Detect which cell encompasses the target text, then output its [X, Y] center coordinate. 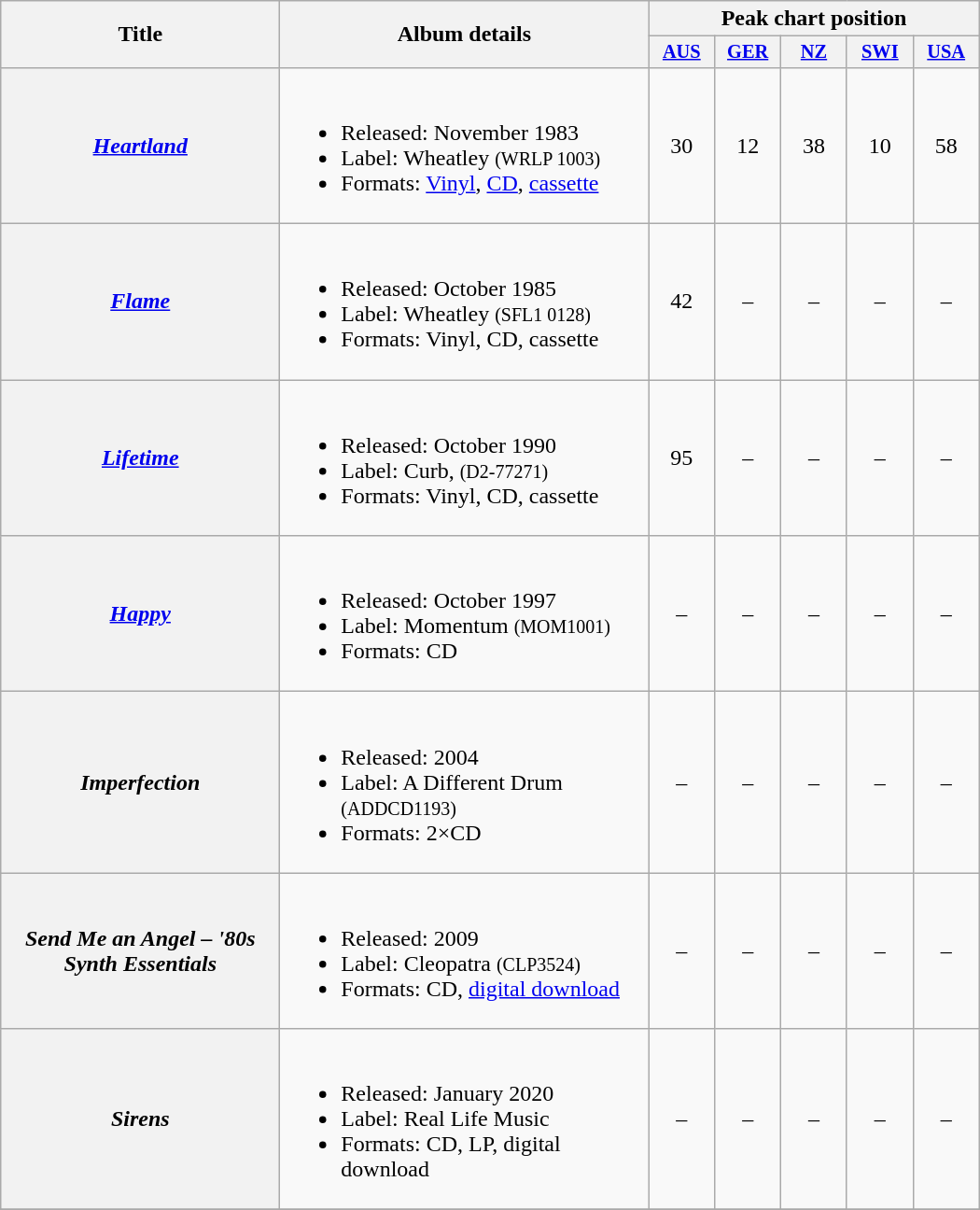
Released: 2009Label: Cleopatra (CLP3524)Formats: CD, digital download [465, 950]
Sirens [140, 1119]
30 [681, 146]
38 [814, 146]
Peak chart position [814, 19]
USA [946, 52]
SWI [879, 52]
Title [140, 35]
Happy [140, 614]
Send Me an Angel – '80s Synth Essentials [140, 950]
GER [749, 52]
Released: November 1983Label: Wheatley (WRLP 1003)Formats: Vinyl, CD, cassette [465, 146]
Heartland [140, 146]
AUS [681, 52]
Released: October 1990Label: Curb, (D2-77271)Formats: Vinyl, CD, cassette [465, 457]
Album details [465, 35]
Flame [140, 302]
Imperfection [140, 782]
95 [681, 457]
Released: October 1985Label: Wheatley (SFL1 0128)Formats: Vinyl, CD, cassette [465, 302]
12 [749, 146]
NZ [814, 52]
Released: October 1997Label: Momentum (MOM1001)Formats: CD [465, 614]
Lifetime [140, 457]
Released: January 2020Label: Real Life MusicFormats: CD, LP, digital download [465, 1119]
42 [681, 302]
10 [879, 146]
Released: 2004Label: A Different Drum (ADDCD1193)Formats: 2×CD [465, 782]
58 [946, 146]
